Output the [X, Y] coordinate of the center of the cell containing the given text.  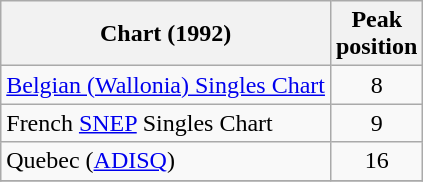
8 [376, 85]
Quebec (ADISQ) [166, 161]
16 [376, 161]
Peakposition [376, 34]
Chart (1992) [166, 34]
French SNEP Singles Chart [166, 123]
9 [376, 123]
Belgian (Wallonia) Singles Chart [166, 85]
